Output the (x, y) coordinate of the center of the cell containing the given text.  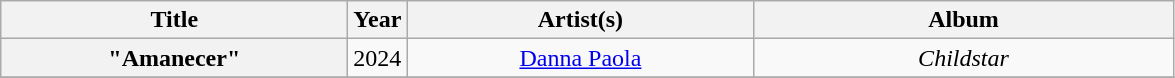
Year (378, 20)
"Amanecer" (174, 58)
Title (174, 20)
Childstar (964, 58)
Danna Paola (580, 58)
Album (964, 20)
2024 (378, 58)
Artist(s) (580, 20)
